From the cell containing the given text, extract its center point as [x, y] coordinate. 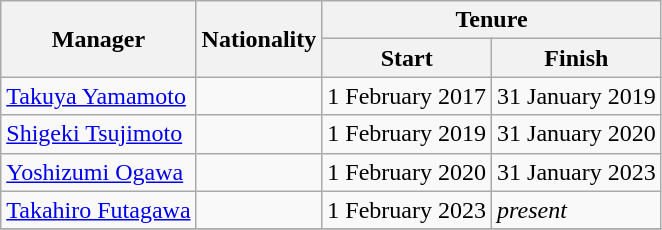
Yoshizumi Ogawa [98, 172]
present [577, 210]
31 January 2020 [577, 134]
Takuya Yamamoto [98, 96]
1 February 2023 [407, 210]
Takahiro Futagawa [98, 210]
Nationality [259, 39]
Tenure [492, 20]
1 February 2019 [407, 134]
1 February 2017 [407, 96]
31 January 2019 [577, 96]
Manager [98, 39]
Finish [577, 58]
Shigeki Tsujimoto [98, 134]
1 February 2020 [407, 172]
Start [407, 58]
31 January 2023 [577, 172]
